For the text-containing cell, return its midpoint in (X, Y) coordinate format. 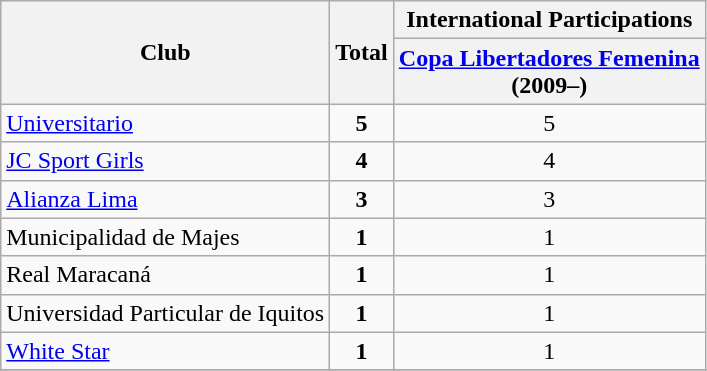
Universitario (166, 123)
Alianza Lima (166, 199)
Club (166, 52)
White Star (166, 351)
JC Sport Girls (166, 161)
Total (362, 52)
Universidad Particular de Iquitos (166, 313)
Real Maracaná (166, 275)
Municipalidad de Majes (166, 237)
International Participations (549, 20)
Copa Libertadores Femenina(2009–) (549, 72)
